Identify which cell holds the provided text, then report its (X, Y) central coordinate. 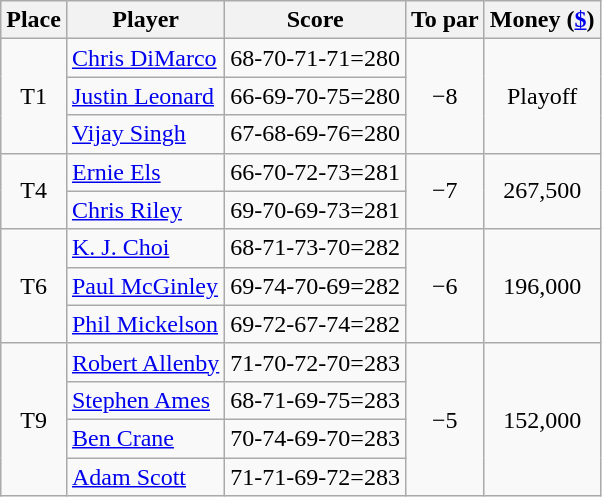
66-70-72-73=281 (316, 172)
69-74-70-69=282 (316, 286)
Phil Mickelson (145, 324)
−5 (444, 419)
−8 (444, 96)
69-72-67-74=282 (316, 324)
Robert Allenby (145, 362)
Player (145, 20)
66-69-70-75=280 (316, 96)
Ben Crane (145, 438)
68-71-69-75=283 (316, 400)
−7 (444, 191)
Chris DiMarco (145, 58)
68-70-71-71=280 (316, 58)
T6 (34, 286)
Vijay Singh (145, 134)
Playoff (542, 96)
Ernie Els (145, 172)
68-71-73-70=282 (316, 248)
71-71-69-72=283 (316, 477)
K. J. Choi (145, 248)
Chris Riley (145, 210)
267,500 (542, 191)
Money ($) (542, 20)
Paul McGinley (145, 286)
To par (444, 20)
T9 (34, 419)
Justin Leonard (145, 96)
67-68-69-76=280 (316, 134)
70-74-69-70=283 (316, 438)
71-70-72-70=283 (316, 362)
T4 (34, 191)
152,000 (542, 419)
Score (316, 20)
196,000 (542, 286)
Place (34, 20)
T1 (34, 96)
−6 (444, 286)
69-70-69-73=281 (316, 210)
Adam Scott (145, 477)
Stephen Ames (145, 400)
